Extract the [X, Y] coordinate from the center of the cell holding the provided text.  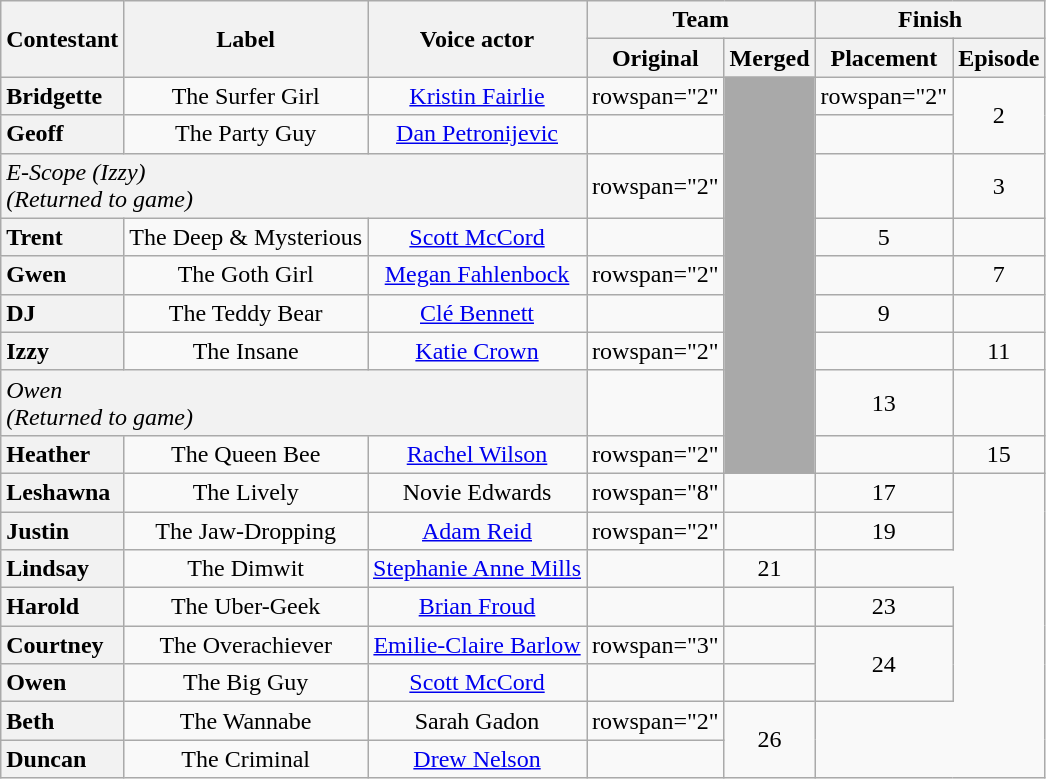
The Surfer Girl [246, 96]
24 [884, 664]
Voice actor [478, 39]
Stephanie Anne Mills [478, 569]
Justin [62, 531]
Original [656, 58]
The Wannabe [246, 721]
11 [999, 351]
5 [884, 237]
3 [999, 186]
Megan Fahlenbock [478, 275]
Brian Froud [478, 607]
Owen(Returned to game) [294, 402]
Katie Crown [478, 351]
Heather [62, 454]
The Goth Girl [246, 275]
Drew Nelson [478, 759]
The Insane [246, 351]
The Overachiever [246, 645]
The Deep & Mysterious [246, 237]
Emilie-Claire Barlow [478, 645]
The Big Guy [246, 683]
Placement [884, 58]
15 [999, 454]
21 [770, 569]
rowspan="8" [656, 492]
Finish [930, 20]
Owen [62, 683]
E-Scope (Izzy)(Returned to game) [294, 186]
Harold [62, 607]
2 [999, 115]
Kristin Fairlie [478, 96]
Gwen [62, 275]
The Queen Bee [246, 454]
The Party Guy [246, 134]
Contestant [62, 39]
Episode [999, 58]
13 [884, 402]
Courtney [62, 645]
Clé Bennett [478, 313]
23 [884, 607]
17 [884, 492]
Rachel Wilson [478, 454]
DJ [62, 313]
9 [884, 313]
Leshawna [62, 492]
Geoff [62, 134]
Dan Petronijevic [478, 134]
Novie Edwards [478, 492]
Duncan [62, 759]
Izzy [62, 351]
Lindsay [62, 569]
7 [999, 275]
Beth [62, 721]
Team [702, 20]
The Criminal [246, 759]
rowspan="3" [656, 645]
26 [770, 740]
Adam Reid [478, 531]
19 [884, 531]
Label [246, 39]
Sarah Gadon [478, 721]
Merged [770, 58]
Trent [62, 237]
The Jaw-Dropping [246, 531]
The Dimwit [246, 569]
The Lively [246, 492]
Bridgette [62, 96]
The Uber-Geek [246, 607]
The Teddy Bear [246, 313]
